Extract the [x, y] coordinate from the center of the cell holding the provided text.  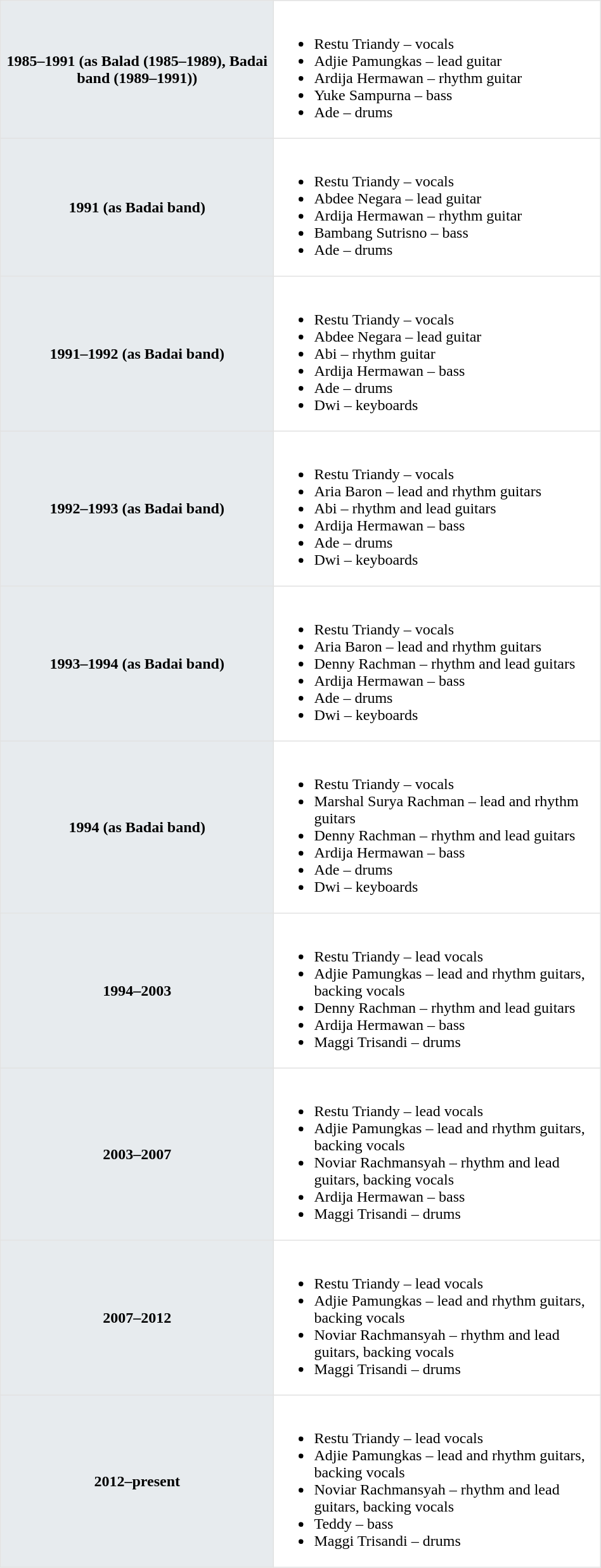
2003–2007 [137, 1154]
1994–2003 [137, 991]
Restu Triandy – vocalsAbdee Negara – lead guitarAbi – rhythm guitarArdija Hermawan – bassAde – drumsDwi – keyboards [437, 354]
Restu Triandy – vocalsAria Baron – lead and rhythm guitarsDenny Rachman – rhythm and lead guitarsArdija Hermawan – bassAde – drumsDwi – keyboards [437, 664]
Restu Triandy – vocalsAdjie Pamungkas – lead guitarArdija Hermawan – rhythm guitarYuke Sampurna – bassAde – drums [437, 70]
Restu Triandy – vocalsAria Baron – lead and rhythm guitarsAbi – rhythm and lead guitarsArdija Hermawan – bassAde – drumsDwi – keyboards [437, 508]
Restu Triandy – vocalsAbdee Negara – lead guitarArdija Hermawan – rhythm guitarBambang Sutrisno – bassAde – drums [437, 207]
2012–present [137, 1481]
1991 (as Badai band) [137, 207]
1992–1993 (as Badai band) [137, 508]
1991–1992 (as Badai band) [137, 354]
2007–2012 [137, 1318]
1993–1994 (as Badai band) [137, 664]
1994 (as Badai band) [137, 827]
1985–1991 (as Balad (1985–1989), Badai band (1989–1991)) [137, 70]
